Output the [x, y] coordinate of the center of the cell containing the given text.  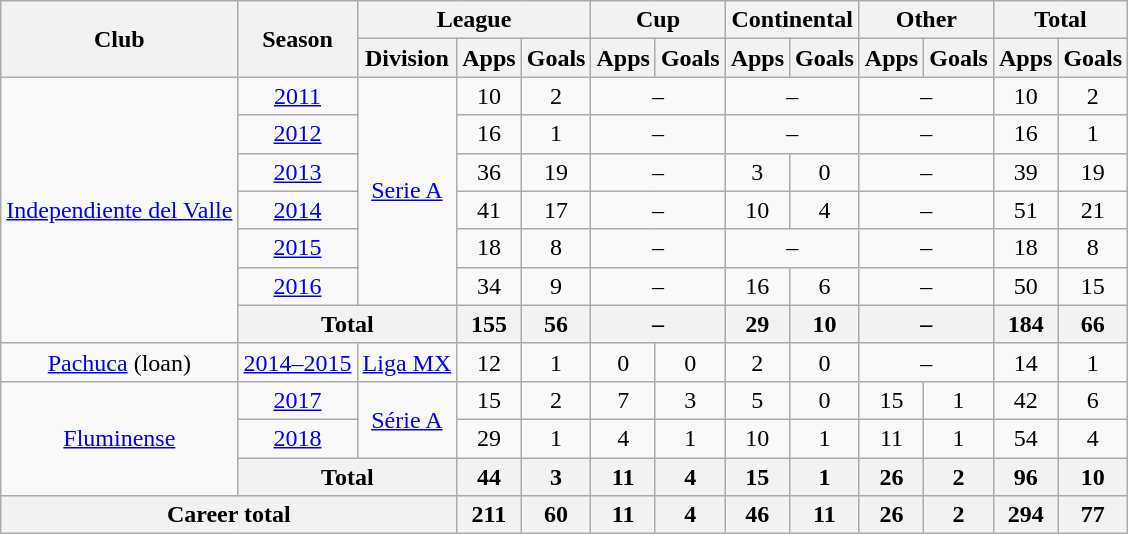
2012 [298, 134]
League [474, 20]
56 [556, 324]
54 [1025, 438]
42 [1025, 400]
2011 [298, 96]
96 [1025, 477]
Pachuca (loan) [120, 362]
Club [120, 39]
2014–2015 [298, 362]
2015 [298, 248]
66 [1093, 324]
Independiente del Valle [120, 210]
14 [1025, 362]
Série A [407, 419]
Division [407, 58]
41 [489, 210]
60 [556, 515]
184 [1025, 324]
12 [489, 362]
2013 [298, 172]
Season [298, 39]
7 [623, 400]
Serie A [407, 191]
Cup [658, 20]
50 [1025, 286]
2017 [298, 400]
2018 [298, 438]
211 [489, 515]
36 [489, 172]
2016 [298, 286]
Career total [229, 515]
17 [556, 210]
294 [1025, 515]
44 [489, 477]
5 [757, 400]
9 [556, 286]
Other [926, 20]
77 [1093, 515]
2014 [298, 210]
39 [1025, 172]
46 [757, 515]
Liga MX [407, 362]
Continental [792, 20]
21 [1093, 210]
155 [489, 324]
51 [1025, 210]
Fluminense [120, 438]
34 [489, 286]
